Determine the (x, y) coordinate at the center of the cell enclosing the given text.  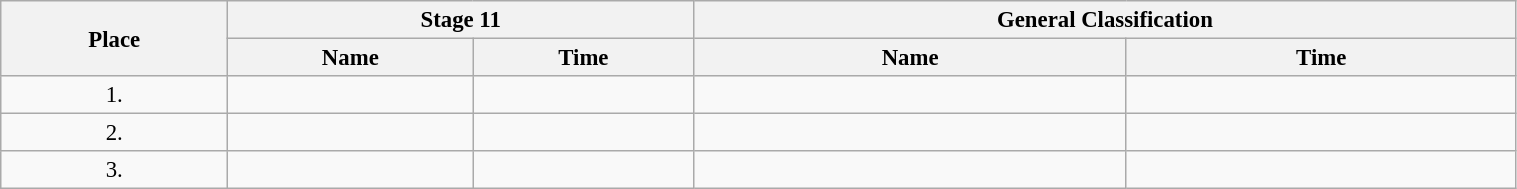
General Classification (1105, 20)
2. (114, 133)
Stage 11 (461, 20)
3. (114, 170)
Place (114, 38)
1. (114, 95)
